From the cell containing the given text, extract its center point as (X, Y) coordinate. 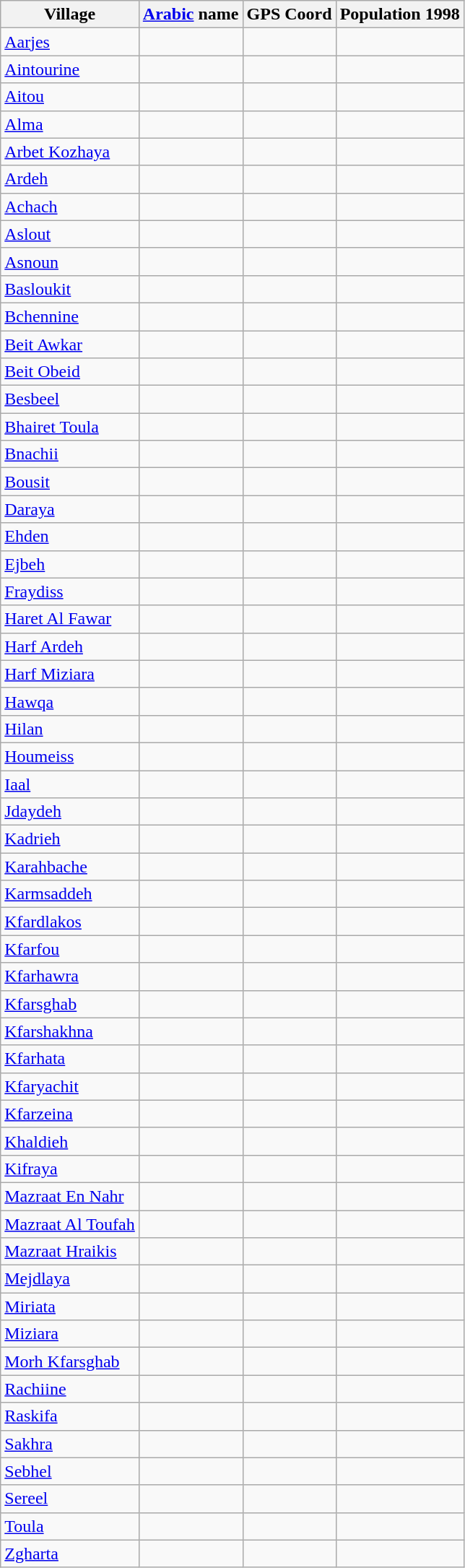
Hawqa (70, 701)
Khaldieh (70, 1141)
Basloukit (70, 289)
Kfarshakhna (70, 1031)
Asnoun (70, 261)
Harf Ardeh (70, 646)
Mazraat En Nahr (70, 1196)
Morh Kfarsghab (70, 1361)
Sereel (70, 1499)
Beit Awkar (70, 345)
Bnachii (70, 454)
Bousit (70, 482)
Zgharta (70, 1554)
Miriata (70, 1307)
Village (70, 14)
Kadrieh (70, 839)
Population 1998 (400, 14)
Kfarhata (70, 1059)
Ejbeh (70, 564)
Kfarzeina (70, 1114)
Besbeel (70, 399)
Karahbache (70, 867)
Houmeiss (70, 756)
Fraydiss (70, 592)
Kfardlakos (70, 922)
Aarjes (70, 42)
Arabic name (191, 14)
Raskifa (70, 1416)
Kfarhawra (70, 976)
Bchennine (70, 316)
Mazraat Hraikis (70, 1252)
Mazraat Al Toufah (70, 1224)
Daraya (70, 509)
Miziara (70, 1334)
Ehden (70, 537)
Achach (70, 207)
Jdaydeh (70, 812)
Iaal (70, 784)
Arbet Kozhaya (70, 152)
Kfarfou (70, 949)
Hilan (70, 729)
Haret Al Fawar (70, 619)
Kfaryachit (70, 1086)
Karmsaddeh (70, 894)
Mejdlaya (70, 1279)
Rachiine (70, 1389)
Aintourine (70, 69)
GPS Coord (289, 14)
Kifraya (70, 1169)
Aitou (70, 97)
Beit Obeid (70, 372)
Kfarsghab (70, 1004)
Harf Miziara (70, 674)
Sebhel (70, 1471)
Alma (70, 124)
Aslout (70, 234)
Ardeh (70, 179)
Sakhra (70, 1444)
Bhairet Toula (70, 427)
Toula (70, 1526)
